For the text-containing cell, return its midpoint in [X, Y] coordinate format. 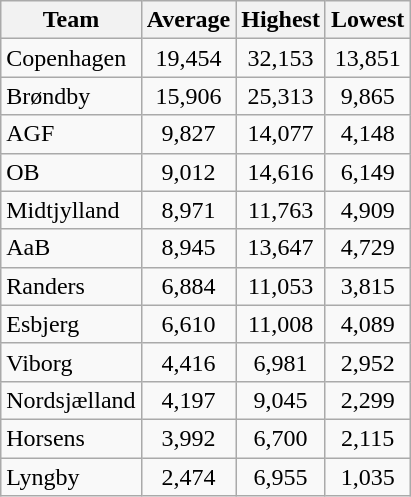
6,955 [281, 477]
9,012 [188, 172]
15,906 [188, 96]
Horsens [71, 438]
2,952 [367, 362]
4,197 [188, 400]
AGF [71, 134]
Lowest [367, 20]
9,045 [281, 400]
3,992 [188, 438]
Nordsjælland [71, 400]
6,610 [188, 324]
13,647 [281, 248]
6,884 [188, 286]
4,089 [367, 324]
2,299 [367, 400]
11,053 [281, 286]
4,148 [367, 134]
6,981 [281, 362]
Lyngby [71, 477]
Randers [71, 286]
1,035 [367, 477]
6,149 [367, 172]
Brøndby [71, 96]
4,729 [367, 248]
Viborg [71, 362]
3,815 [367, 286]
4,416 [188, 362]
AaB [71, 248]
Highest [281, 20]
8,945 [188, 248]
14,616 [281, 172]
6,700 [281, 438]
9,827 [188, 134]
11,763 [281, 210]
Copenhagen [71, 58]
Average [188, 20]
14,077 [281, 134]
Midtjylland [71, 210]
2,115 [367, 438]
25,313 [281, 96]
OB [71, 172]
8,971 [188, 210]
11,008 [281, 324]
9,865 [367, 96]
4,909 [367, 210]
Esbjerg [71, 324]
32,153 [281, 58]
19,454 [188, 58]
Team [71, 20]
13,851 [367, 58]
2,474 [188, 477]
